Extract the [X, Y] coordinate from the center of the cell holding the provided text.  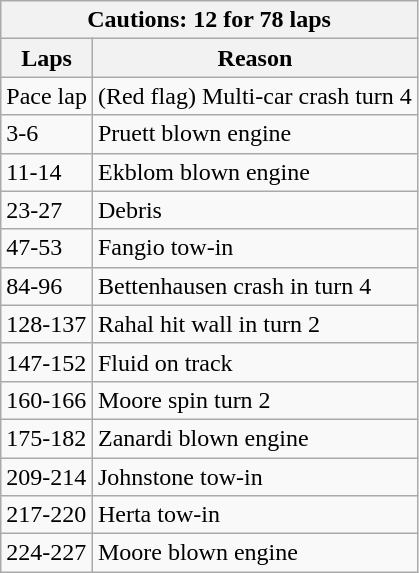
Moore spin turn 2 [254, 400]
Ekblom blown engine [254, 172]
Pruett blown engine [254, 134]
Fangio tow-in [254, 248]
47-53 [47, 248]
3-6 [47, 134]
160-166 [47, 400]
Pace lap [47, 96]
Zanardi blown engine [254, 438]
11-14 [47, 172]
217-220 [47, 515]
23-27 [47, 210]
Moore blown engine [254, 553]
Fluid on track [254, 362]
Laps [47, 58]
Bettenhausen crash in turn 4 [254, 286]
128-137 [47, 324]
Debris [254, 210]
84-96 [47, 286]
224-227 [47, 553]
Rahal hit wall in turn 2 [254, 324]
Reason [254, 58]
(Red flag) Multi-car crash turn 4 [254, 96]
147-152 [47, 362]
209-214 [47, 477]
Herta tow-in [254, 515]
175-182 [47, 438]
Cautions: 12 for 78 laps [210, 20]
Johnstone tow-in [254, 477]
